Pinpoint the cell where the given text exists, returning its [X, Y] midpoint coordinate. 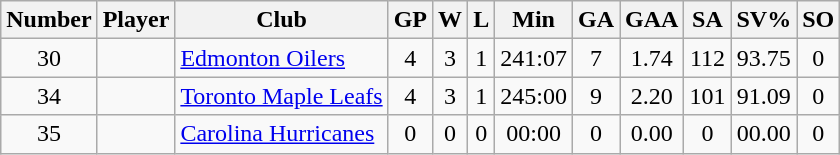
91.09 [764, 96]
35 [49, 134]
2.20 [652, 96]
112 [708, 58]
SO [818, 20]
Player [136, 20]
GP [410, 20]
241:07 [534, 58]
SV% [764, 20]
W [450, 20]
Number [49, 20]
Edmonton Oilers [282, 58]
Carolina Hurricanes [282, 134]
GAA [652, 20]
30 [49, 58]
93.75 [764, 58]
Toronto Maple Leafs [282, 96]
245:00 [534, 96]
Min [534, 20]
00:00 [534, 134]
SA [708, 20]
L [482, 20]
7 [596, 58]
101 [708, 96]
34 [49, 96]
00.00 [764, 134]
0.00 [652, 134]
9 [596, 96]
GA [596, 20]
Club [282, 20]
1.74 [652, 58]
